Pinpoint the cell where the given text exists, returning its [x, y] midpoint coordinate. 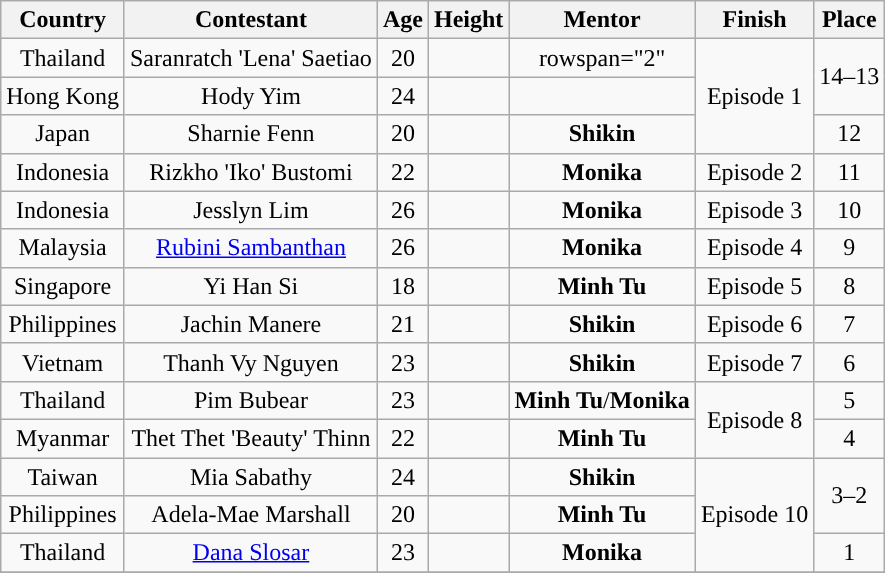
Age [402, 20]
Japan [63, 134]
Episode 8 [754, 419]
rowspan="2" [602, 58]
Contestant [250, 20]
Thanh Vy Nguyen [250, 362]
Rizkho 'Iko' Bustomi [250, 172]
3–2 [850, 496]
Episode 10 [754, 515]
21 [402, 324]
Vietnam [63, 362]
Mia Sabathy [250, 477]
Mentor [602, 20]
Height [468, 20]
Saranratch 'Lena' Saetiao [250, 58]
Country [63, 20]
1 [850, 553]
Hody Yim [250, 96]
11 [850, 172]
Singapore [63, 286]
Jachin Manere [250, 324]
5 [850, 400]
10 [850, 210]
Minh Tu/Monika [602, 400]
Jesslyn Lim [250, 210]
12 [850, 134]
9 [850, 248]
Episode 1 [754, 96]
8 [850, 286]
Place [850, 20]
Pim Bubear [250, 400]
Rubini Sambanthan [250, 248]
Finish [754, 20]
Taiwan [63, 477]
6 [850, 362]
18 [402, 286]
Episode 4 [754, 248]
Yi Han Si [250, 286]
Adela-Mae Marshall [250, 515]
14–13 [850, 77]
Myanmar [63, 438]
Episode 5 [754, 286]
7 [850, 324]
Thet Thet 'Beauty' Thinn [250, 438]
Episode 3 [754, 210]
Episode 6 [754, 324]
Malaysia [63, 248]
4 [850, 438]
Episode 2 [754, 172]
Episode 7 [754, 362]
Dana Slosar [250, 553]
Sharnie Fenn [250, 134]
Hong Kong [63, 96]
